Return (X, Y) of the center of cell containing provided text 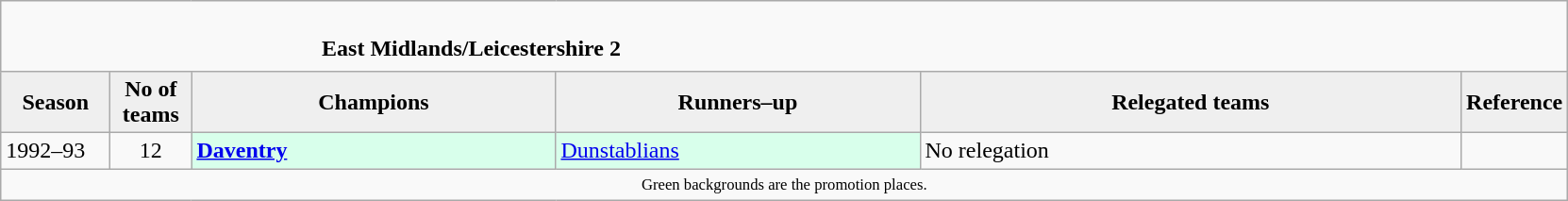
1992–93 (56, 150)
Daventry (374, 150)
Reference (1515, 102)
No of teams (151, 102)
Champions (374, 102)
No relegation (1191, 150)
Green backgrounds are the promotion places. (785, 183)
Season (56, 102)
12 (151, 150)
Dunstablians (738, 150)
Relegated teams (1191, 102)
Runners–up (738, 102)
